Pinpoint the cell where the given text exists, returning its [x, y] midpoint coordinate. 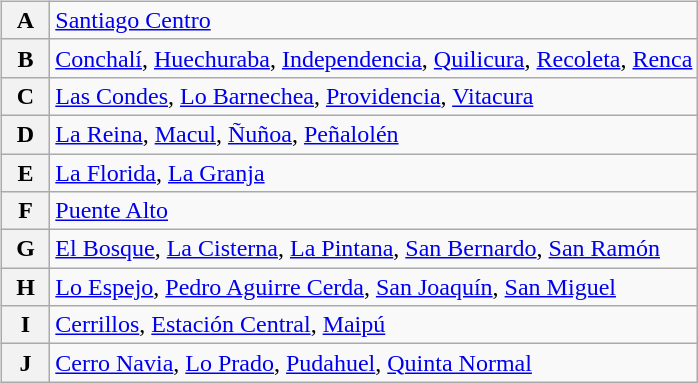
E [26, 173]
Santiago Centro [374, 20]
F [26, 211]
G [26, 249]
J [26, 363]
La Florida, La Granja [374, 173]
H [26, 287]
Las Condes, Lo Barnechea, Providencia, Vitacura [374, 96]
B [26, 58]
Cerro Navia, Lo Prado, Pudahuel, Quinta Normal [374, 363]
Conchalí, Huechuraba, Independencia, Quilicura, Recoleta, Renca [374, 58]
Lo Espejo, Pedro Aguirre Cerda, San Joaquín, San Miguel [374, 287]
El Bosque, La Cisterna, La Pintana, San Bernardo, San Ramón [374, 249]
C [26, 96]
A [26, 20]
Cerrillos, Estación Central, Maipú [374, 325]
La Reina, Macul, Ñuñoa, Peñalolén [374, 134]
I [26, 325]
Puente Alto [374, 211]
D [26, 134]
